Extract the (X, Y) coordinate from the center of the cell holding the provided text.  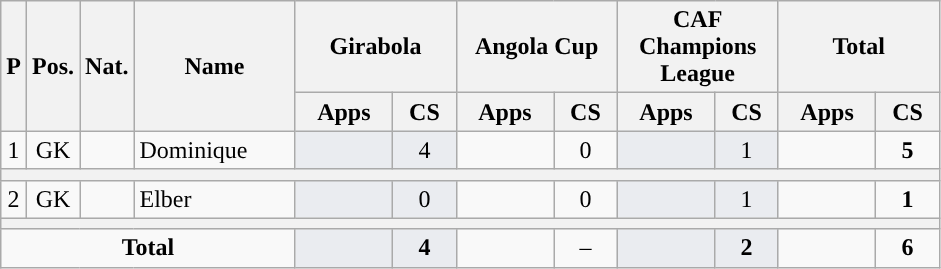
– (586, 248)
Girabola (376, 47)
Name (214, 66)
6 (908, 248)
5 (908, 150)
Dominique (214, 150)
P (14, 66)
CAF Champions League (698, 47)
Elber (214, 199)
Nat. (107, 66)
Pos. (52, 66)
Angola Cup (536, 47)
